Return the [X, Y] coordinate for the center point of the cell that contains the specified text.  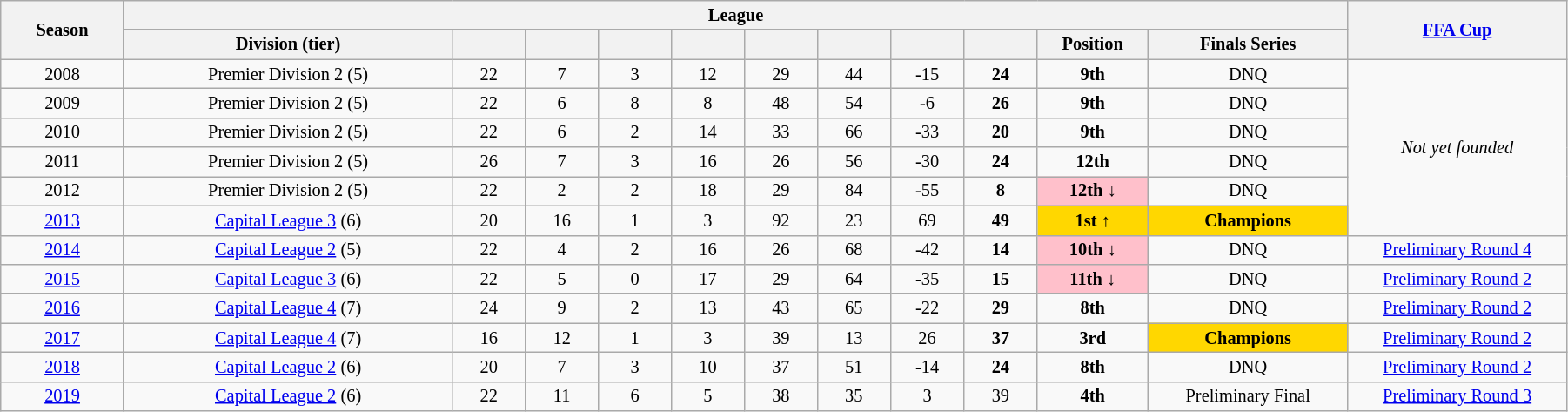
Position [1093, 44]
Division (tier) [288, 44]
-14 [928, 367]
69 [928, 220]
2015 [63, 279]
11th ↓ [1093, 279]
11 [562, 396]
84 [854, 191]
League [735, 15]
-55 [928, 191]
65 [854, 308]
9 [562, 308]
FFA Cup [1457, 30]
Capital League 2 (5) [288, 250]
Preliminary Round 4 [1457, 250]
2011 [63, 162]
54 [854, 103]
66 [854, 132]
2019 [63, 396]
2017 [63, 338]
Preliminary Round 3 [1457, 396]
68 [854, 250]
2009 [63, 103]
-22 [928, 308]
-15 [928, 74]
-6 [928, 103]
64 [854, 279]
-35 [928, 279]
18 [708, 191]
-30 [928, 162]
2013 [63, 220]
1st ↑ [1093, 220]
92 [781, 220]
2014 [63, 250]
12th ↓ [1093, 191]
12th [1093, 162]
17 [708, 279]
Finals Series [1248, 44]
38 [781, 396]
-33 [928, 132]
44 [854, 74]
0 [635, 279]
23 [854, 220]
10th ↓ [1093, 250]
43 [781, 308]
2008 [63, 74]
10 [708, 367]
4th [1093, 396]
4 [562, 250]
Season [63, 30]
Preliminary Final [1248, 396]
15 [1001, 279]
33 [781, 132]
Not yet founded [1457, 147]
2012 [63, 191]
48 [781, 103]
2010 [63, 132]
56 [854, 162]
3rd [1093, 338]
-42 [928, 250]
51 [854, 367]
2016 [63, 308]
2018 [63, 367]
35 [854, 396]
49 [1001, 220]
